Extract the (x, y) coordinate from the center of the cell holding the provided text.  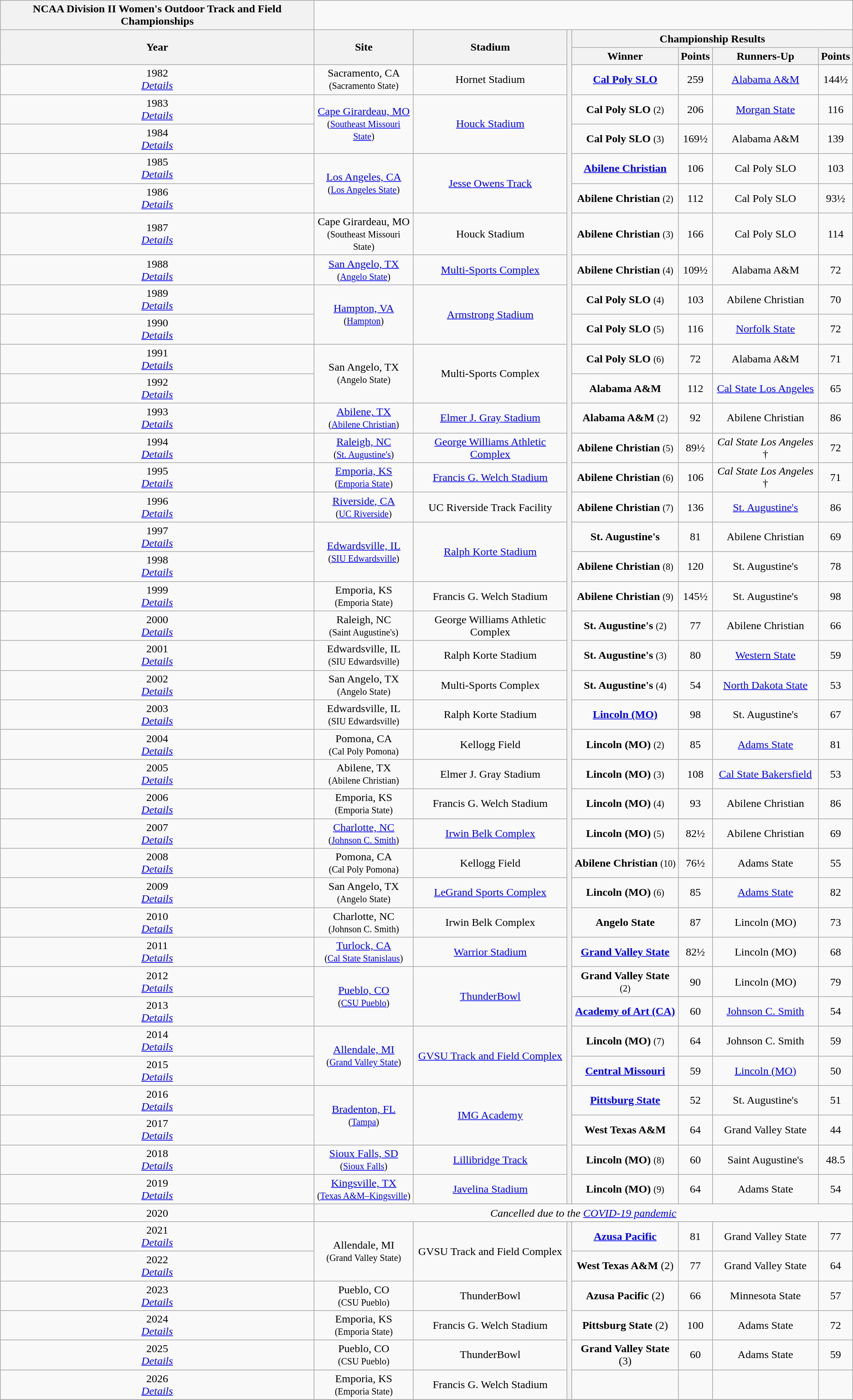
114 (836, 234)
Turlock, CA(Cal State Stanislaus) (364, 952)
St. Augustine's (3) (625, 656)
Cal State Bakersfield (766, 774)
2014 Details (157, 1041)
1986 Details (157, 198)
North Dakota State (766, 685)
1995 Details (157, 478)
2022 Details (157, 1266)
206 (695, 109)
1992 Details (157, 388)
1984 Details (157, 139)
Raleigh, NC(St. Augustine's) (364, 448)
Central Missouri (625, 1070)
2019 Details (157, 1189)
Lincoln (MO) (4) (625, 803)
Armstrong Stadium (490, 314)
120 (695, 566)
76½ (695, 863)
Abilene Christian (4) (625, 270)
Raleigh, NC(Saint Augustine's) (364, 625)
Minnesota State (766, 1296)
259 (695, 79)
2009 Details (157, 893)
57 (836, 1296)
West Texas A&M (625, 1130)
Abilene Christian (7) (625, 507)
Pittsburg State (2) (625, 1326)
Cal State Los Angeles (766, 388)
108 (695, 774)
Cal Poly SLO (4) (625, 299)
1994 Details (157, 448)
1991 Details (157, 358)
Sioux Falls, SD(Sioux Falls) (364, 1160)
St. Augustine's (2) (625, 625)
2010 Details (157, 923)
Site (364, 47)
Lincoln (MO) (2) (625, 744)
Javelina Stadium (490, 1189)
2015 Details (157, 1070)
Winner (625, 56)
2011 Details (157, 952)
166 (695, 234)
1997 Details (157, 537)
90 (695, 982)
Cal Poly SLO (3) (625, 139)
78 (836, 566)
Jesse Owens Track (490, 183)
2012 Details (157, 982)
Lincoln (MO) (5) (625, 833)
Azusa Pacific (625, 1236)
IMG Academy (490, 1115)
1990 Details (157, 329)
Sacramento, CA(Sacramento State) (364, 79)
UC Riverside Track Facility (490, 507)
44 (836, 1130)
Abilene Christian (8) (625, 566)
Stadium (490, 47)
1988 Details (157, 270)
2004 Details (157, 744)
93½ (836, 198)
Hornet Stadium (490, 79)
1985 Details (157, 169)
Kingsville, TX(Texas A&M–Kingsville) (364, 1189)
Lincoln (MO) (9) (625, 1189)
Cancelled due to the COVID-19 pandemic (583, 1213)
Grand Valley State (2) (625, 982)
93 (695, 803)
55 (836, 863)
Abilene Christian (6) (625, 478)
Lincoln (MO) (3) (625, 774)
Saint Augustine's (766, 1160)
65 (836, 388)
136 (695, 507)
Abilene Christian (2) (625, 198)
109½ (695, 270)
2018 Details (157, 1160)
2008 Details (157, 863)
2023 Details (157, 1296)
2025 Details (157, 1355)
70 (836, 299)
Grand Valley State (3) (625, 1355)
Los Angeles, CA(Los Angeles State) (364, 183)
1987 Details (157, 234)
145½ (695, 596)
169½ (695, 139)
50 (836, 1070)
Abilene Christian (5) (625, 448)
1996 Details (157, 507)
79 (836, 982)
144½ (836, 79)
73 (836, 923)
1983 Details (157, 109)
89½ (695, 448)
92 (695, 418)
51 (836, 1100)
82 (836, 893)
1999 Details (157, 596)
Bradenton, FL(Tampa) (364, 1115)
2017 Details (157, 1130)
Hampton, VA(Hampton) (364, 314)
87 (695, 923)
Azusa Pacific (2) (625, 1296)
NCAA Division II Women's Outdoor Track and Field Championships (157, 15)
2026 Details (157, 1385)
100 (695, 1326)
2020 (157, 1213)
80 (695, 656)
2016 Details (157, 1100)
139 (836, 139)
2021 Details (157, 1236)
Morgan State (766, 109)
52 (695, 1100)
1982 Details (157, 79)
Pittsburg State (625, 1100)
1989 Details (157, 299)
2002 Details (157, 685)
Lillibridge Track (490, 1160)
Academy of Art (CA) (625, 1011)
48.5 (836, 1160)
Runners-Up (766, 56)
68 (836, 952)
Abilene Christian (3) (625, 234)
LeGrand Sports Complex (490, 893)
Western State (766, 656)
1998 Details (157, 566)
Lincoln (MO) (8) (625, 1160)
Warrior Stadium (490, 952)
Riverside, CA(UC Riverside) (364, 507)
Lincoln (MO) (6) (625, 893)
Cal Poly SLO (6) (625, 358)
Cal Poly SLO (5) (625, 329)
West Texas A&M (2) (625, 1266)
Alabama A&M (2) (625, 418)
1993 Details (157, 418)
2006 Details (157, 803)
Cal Poly SLO (2) (625, 109)
Abilene Christian (9) (625, 596)
2013 Details (157, 1011)
67 (836, 715)
Abilene Christian (10) (625, 863)
Lincoln (MO) (7) (625, 1041)
Year (157, 47)
2003 Details (157, 715)
2001 Details (157, 656)
2007 Details (157, 833)
St. Augustine's (4) (625, 685)
Norfolk State (766, 329)
2024 Details (157, 1326)
Championship Results (712, 39)
2005 Details (157, 774)
Angelo State (625, 923)
2000 Details (157, 625)
